Pinpoint the cell where the given text exists, returning its [x, y] midpoint coordinate. 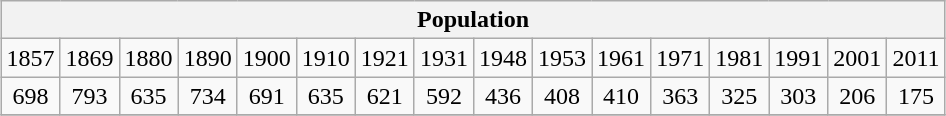
363 [680, 96]
1931 [444, 58]
1981 [740, 58]
1880 [148, 58]
1948 [502, 58]
621 [384, 96]
408 [562, 96]
206 [858, 96]
1953 [562, 58]
1890 [208, 58]
175 [916, 96]
793 [90, 96]
1869 [90, 58]
1971 [680, 58]
734 [208, 96]
691 [266, 96]
325 [740, 96]
1961 [622, 58]
2001 [858, 58]
1900 [266, 58]
1921 [384, 58]
436 [502, 96]
303 [798, 96]
698 [30, 96]
592 [444, 96]
1910 [326, 58]
Population [473, 20]
2011 [916, 58]
1857 [30, 58]
410 [622, 96]
1991 [798, 58]
